Detect which cell encompasses the target text, then output its [X, Y] center coordinate. 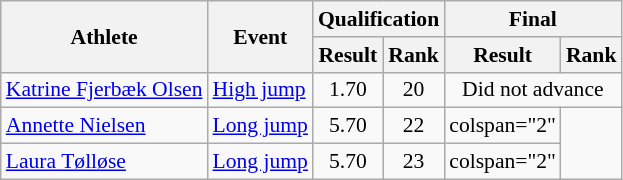
Laura Tølløse [104, 162]
20 [414, 90]
Did not advance [532, 90]
Final [532, 19]
Qualification [378, 19]
Athlete [104, 36]
Katrine Fjerbæk Olsen [104, 90]
Annette Nielsen [104, 126]
1.70 [348, 90]
23 [414, 162]
Event [260, 36]
High jump [260, 90]
22 [414, 126]
